For the text-containing cell, return its midpoint in [X, Y] coordinate format. 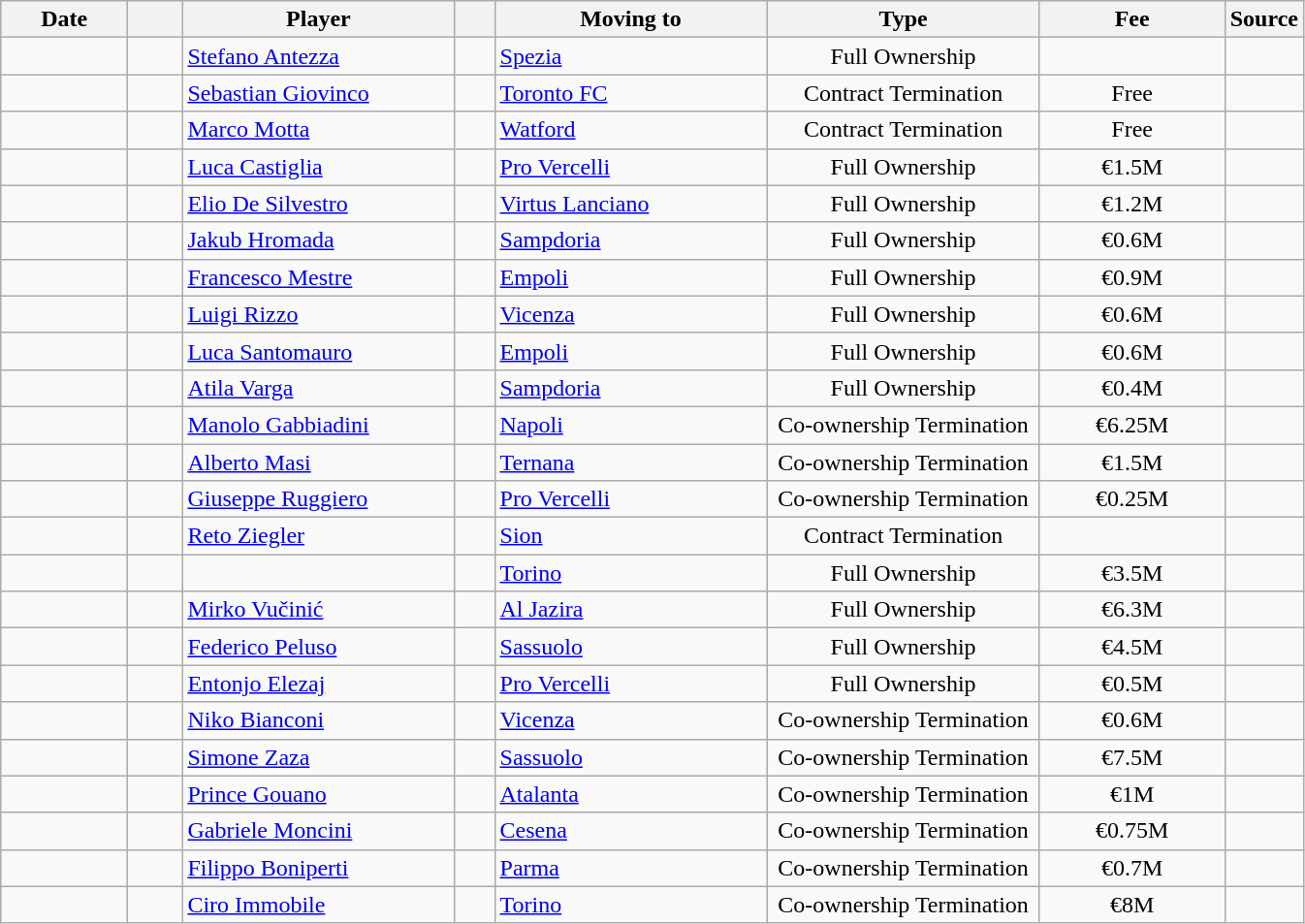
€0.4M [1132, 388]
€0.7M [1132, 868]
€0.75M [1132, 831]
Atalanta [630, 794]
Sion [630, 536]
Mirko Vučinić [318, 610]
Fee [1132, 19]
Player [318, 19]
€3.5M [1132, 573]
Watford [630, 130]
Reto Ziegler [318, 536]
Parma [630, 868]
Entonjo Elezaj [318, 684]
Francesco Mestre [318, 277]
€8M [1132, 905]
Date [64, 19]
€0.5M [1132, 684]
Atila Varga [318, 388]
Spezia [630, 56]
€6.25M [1132, 425]
€4.5M [1132, 647]
Luca Santomauro [318, 351]
Elio De Silvestro [318, 204]
Napoli [630, 425]
Type [904, 19]
Filippo Boniperti [318, 868]
Luca Castiglia [318, 167]
Manolo Gabbiadini [318, 425]
€0.9M [1132, 277]
Ciro Immobile [318, 905]
Moving to [630, 19]
Jakub Hromada [318, 240]
Marco Motta [318, 130]
Ternana [630, 462]
Alberto Masi [318, 462]
Cesena [630, 831]
Federico Peluso [318, 647]
€7.5M [1132, 757]
Gabriele Moncini [318, 831]
€1M [1132, 794]
Virtus Lanciano [630, 204]
€6.3M [1132, 610]
Stefano Antezza [318, 56]
€0.25M [1132, 499]
Source [1264, 19]
Niko Bianconi [318, 720]
Toronto FC [630, 93]
Sebastian Giovinco [318, 93]
Giuseppe Ruggiero [318, 499]
Al Jazira [630, 610]
Luigi Rizzo [318, 314]
Prince Gouano [318, 794]
€1.2M [1132, 204]
Simone Zaza [318, 757]
